Return the [X, Y] coordinate for the center point of the cell that contains the specified text.  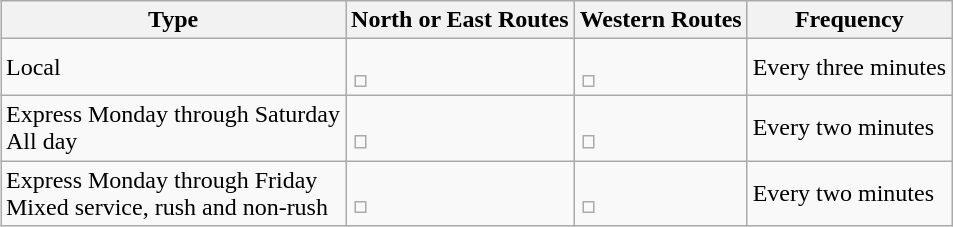
Express Monday through FridayMixed service, rush and non-rush [172, 192]
Express Monday through SaturdayAll day [172, 128]
Western Routes [660, 20]
Type [172, 20]
Local [172, 68]
Frequency [849, 20]
North or East Routes [460, 20]
Every three minutes [849, 68]
